Pinpoint the cell where the given text exists, returning its (x, y) midpoint coordinate. 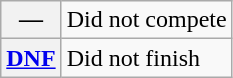
Did not compete (146, 20)
DNF (31, 58)
— (31, 20)
Did not finish (146, 58)
